For the text-containing cell, return its midpoint in (X, Y) coordinate format. 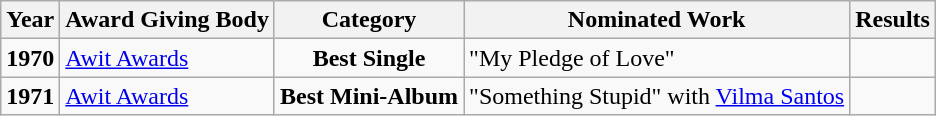
Best Mini-Album (368, 96)
Category (368, 20)
1971 (30, 96)
Year (30, 20)
"Something Stupid" with Vilma Santos (657, 96)
1970 (30, 58)
"My Pledge of Love" (657, 58)
Best Single (368, 58)
Results (893, 20)
Nominated Work (657, 20)
Award Giving Body (168, 20)
